Determine the [x, y] coordinate at the center of the cell enclosing the given text.  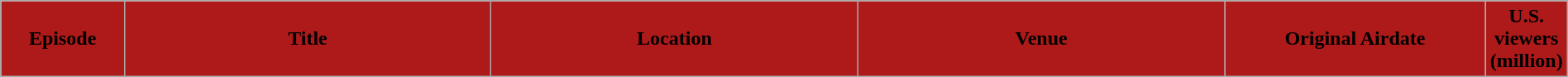
Original Airdate [1355, 39]
Location [674, 39]
Title [308, 39]
U.S. viewers(million) [1527, 39]
Venue [1040, 39]
Episode [63, 39]
